Locate the cell with the specified text and output its (x, y) center coordinate. 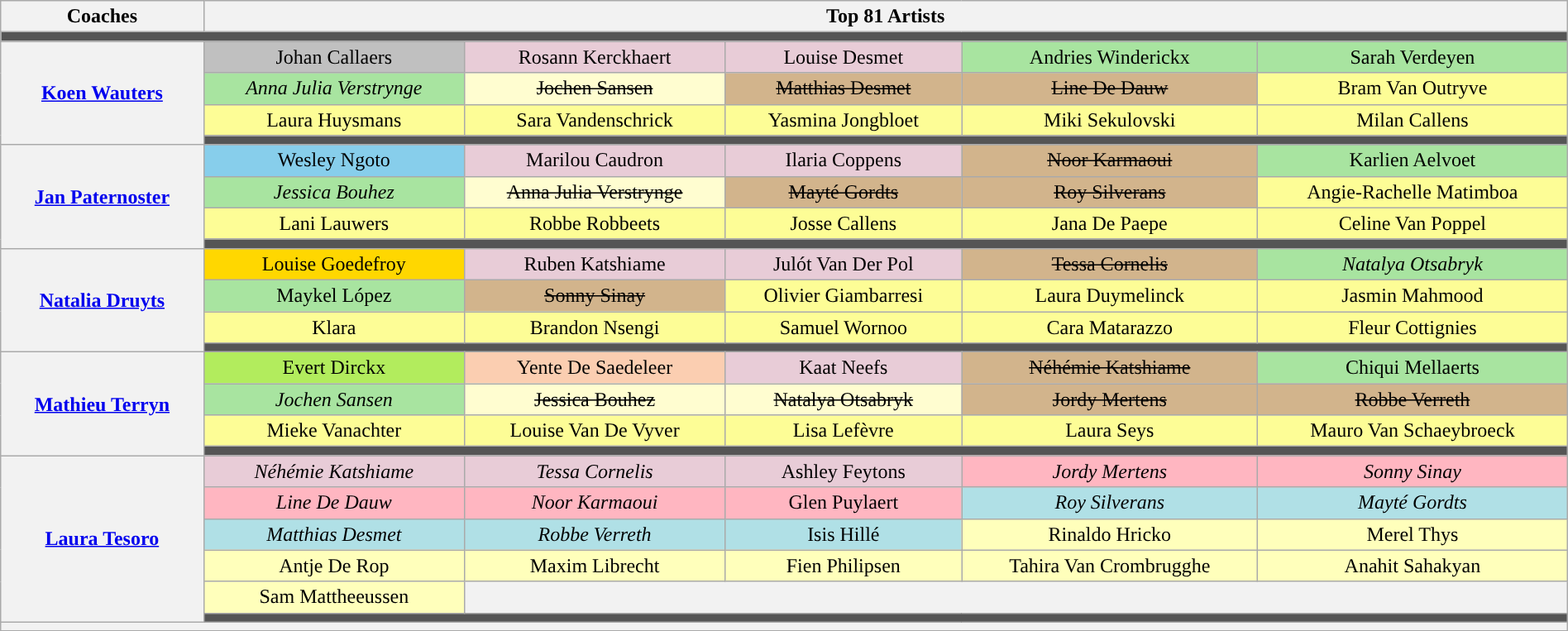
Anahit Sahakyan (1413, 566)
Julót Van Der Pol (844, 264)
Sara Vandenschrick (595, 120)
Top 81 Artists (885, 17)
Robbe Robbeets (595, 223)
Miki Sekulovski (1110, 120)
Andries Winderickx (1110, 57)
Ruben Katshiame (595, 264)
Ashley Feytons (844, 471)
Karlien Aelvoet (1413, 160)
Natalia Druyts (103, 299)
Klara (334, 327)
Mauro Van Schaeybroeck (1413, 431)
Milan Callens (1413, 120)
Louise Goedefroy (334, 264)
Kaat Neefs (844, 368)
Jasmin Mahmood (1413, 295)
Laura Seys (1110, 431)
Isis Hillé (844, 534)
Rosann Kerckhaert (595, 57)
Sam Mattheeussen (334, 597)
Yente De Saedeleer (595, 368)
Antje De Rop (334, 566)
Louise Desmet (844, 57)
Laura Duymelinck (1110, 295)
Ilaria Coppens (844, 160)
Brandon Nsengi (595, 327)
Yasmina Jongbloet (844, 120)
Laura Tesoro (103, 539)
Wesley Ngoto (334, 160)
Jana De Paepe (1110, 223)
Fleur Cottignies (1413, 327)
Samuel Wornoo (844, 327)
Evert Dirckx (334, 368)
Mathieu Terryn (103, 404)
Tahira Van Crombrugghe (1110, 566)
Marilou Caudron (595, 160)
Angie-Rachelle Matimboa (1413, 192)
Celine Van Poppel (1413, 223)
Jan Paternoster (103, 197)
Lisa Lefèvre (844, 431)
Coaches (103, 17)
Merel Thys (1413, 534)
Olivier Giambarresi (844, 295)
Johan Callaers (334, 57)
Glen Puylaert (844, 503)
Koen Wauters (103, 93)
Sarah Verdeyen (1413, 57)
Maykel López (334, 295)
Laura Huysmans (334, 120)
Fien Philipsen (844, 566)
Rinaldo Hricko (1110, 534)
Chiqui Mellaerts (1413, 368)
Mieke Vanachter (334, 431)
Cara Matarazzo (1110, 327)
Josse Callens (844, 223)
Lani Lauwers (334, 223)
Maxim Librecht (595, 566)
Louise Van De Vyver (595, 431)
Bram Van Outryve (1413, 88)
